Return [X, Y] of the center of cell containing provided text 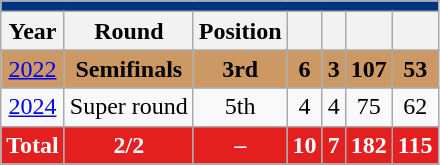
2024 [33, 107]
53 [415, 69]
62 [415, 107]
2/2 [128, 145]
3 [334, 69]
6 [304, 69]
– [240, 145]
10 [304, 145]
Semifinals [128, 69]
115 [415, 145]
5th [240, 107]
182 [368, 145]
2022 [33, 69]
7 [334, 145]
Position [240, 31]
Total [33, 145]
Super round [128, 107]
Round [128, 31]
3rd [240, 69]
107 [368, 69]
Year [33, 31]
75 [368, 107]
